Return (X, Y) of the center of cell containing provided text 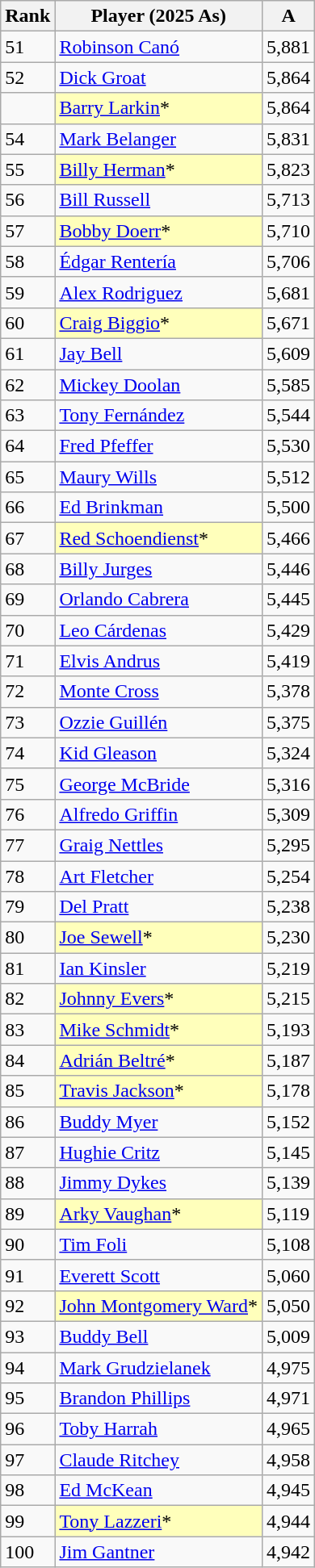
87 (27, 1152)
88 (27, 1183)
4,945 (289, 1491)
55 (27, 169)
5,009 (289, 1336)
97 (27, 1460)
Toby Harrah (158, 1429)
Arky Vaughan* (158, 1214)
5,215 (289, 999)
74 (27, 753)
57 (27, 231)
94 (27, 1368)
5,429 (289, 630)
5,375 (289, 722)
5,681 (289, 292)
90 (27, 1244)
Travis Jackson* (158, 1091)
78 (27, 876)
5,530 (289, 446)
5,324 (289, 753)
80 (27, 938)
89 (27, 1214)
5,831 (289, 139)
86 (27, 1122)
Billy Herman* (158, 169)
Ian Kinsler (158, 968)
73 (27, 722)
Adrián Beltré* (158, 1060)
4,975 (289, 1368)
5,671 (289, 323)
Alex Rodriguez (158, 292)
Joe Sewell* (158, 938)
5,419 (289, 661)
5,219 (289, 968)
George McBride (158, 784)
5,500 (289, 508)
Mickey Doolan (158, 385)
95 (27, 1399)
5,060 (289, 1275)
Kid Gleason (158, 753)
83 (27, 1030)
5,050 (289, 1306)
Jimmy Dykes (158, 1183)
69 (27, 600)
Johnny Evers* (158, 999)
62 (27, 385)
Everett Scott (158, 1275)
Ozzie Guillén (158, 722)
99 (27, 1521)
92 (27, 1306)
5,713 (289, 200)
100 (27, 1552)
93 (27, 1336)
5,295 (289, 845)
Mike Schmidt* (158, 1030)
Ed Brinkman (158, 508)
5,193 (289, 1030)
5,512 (289, 477)
Art Fletcher (158, 876)
66 (27, 508)
5,609 (289, 353)
Tony Lazzeri* (158, 1521)
Red Schoendienst* (158, 538)
5,446 (289, 569)
51 (27, 47)
4,942 (289, 1552)
96 (27, 1429)
72 (27, 692)
Bobby Doerr* (158, 231)
Elvis Andrus (158, 661)
Leo Cárdenas (158, 630)
5,378 (289, 692)
Robinson Canó (158, 47)
82 (27, 999)
63 (27, 416)
84 (27, 1060)
4,965 (289, 1429)
5,466 (289, 538)
5,108 (289, 1244)
Billy Jurges (158, 569)
76 (27, 814)
5,145 (289, 1152)
Dick Groat (158, 77)
Jay Bell (158, 353)
65 (27, 477)
Orlando Cabrera (158, 600)
Buddy Myer (158, 1122)
John Montgomery Ward* (158, 1306)
5,178 (289, 1091)
Bill Russell (158, 200)
A (289, 16)
Ed McKean (158, 1491)
Buddy Bell (158, 1336)
56 (27, 200)
85 (27, 1091)
Jim Gantner (158, 1552)
Maury Wills (158, 477)
5,881 (289, 47)
Rank (27, 16)
Brandon Phillips (158, 1399)
5,585 (289, 385)
Mark Grudzielanek (158, 1368)
Craig Biggio* (158, 323)
81 (27, 968)
60 (27, 323)
59 (27, 292)
Tony Fernández (158, 416)
70 (27, 630)
5,152 (289, 1122)
5,139 (289, 1183)
5,710 (289, 231)
54 (27, 139)
5,309 (289, 814)
Player (2025 As) (158, 16)
52 (27, 77)
79 (27, 907)
Mark Belanger (158, 139)
5,119 (289, 1214)
Édgar Rentería (158, 261)
5,187 (289, 1060)
98 (27, 1491)
64 (27, 446)
4,944 (289, 1521)
5,445 (289, 600)
5,823 (289, 169)
5,238 (289, 907)
91 (27, 1275)
Monte Cross (158, 692)
Graig Nettles (158, 845)
Del Pratt (158, 907)
5,254 (289, 876)
Alfredo Griffin (158, 814)
Fred Pfeffer (158, 446)
61 (27, 353)
4,971 (289, 1399)
71 (27, 661)
67 (27, 538)
4,958 (289, 1460)
5,316 (289, 784)
68 (27, 569)
Hughie Critz (158, 1152)
5,706 (289, 261)
75 (27, 784)
Claude Ritchey (158, 1460)
58 (27, 261)
Tim Foli (158, 1244)
5,230 (289, 938)
77 (27, 845)
Barry Larkin* (158, 108)
5,544 (289, 416)
